Identify which cell holds the provided text, then report its [x, y] central coordinate. 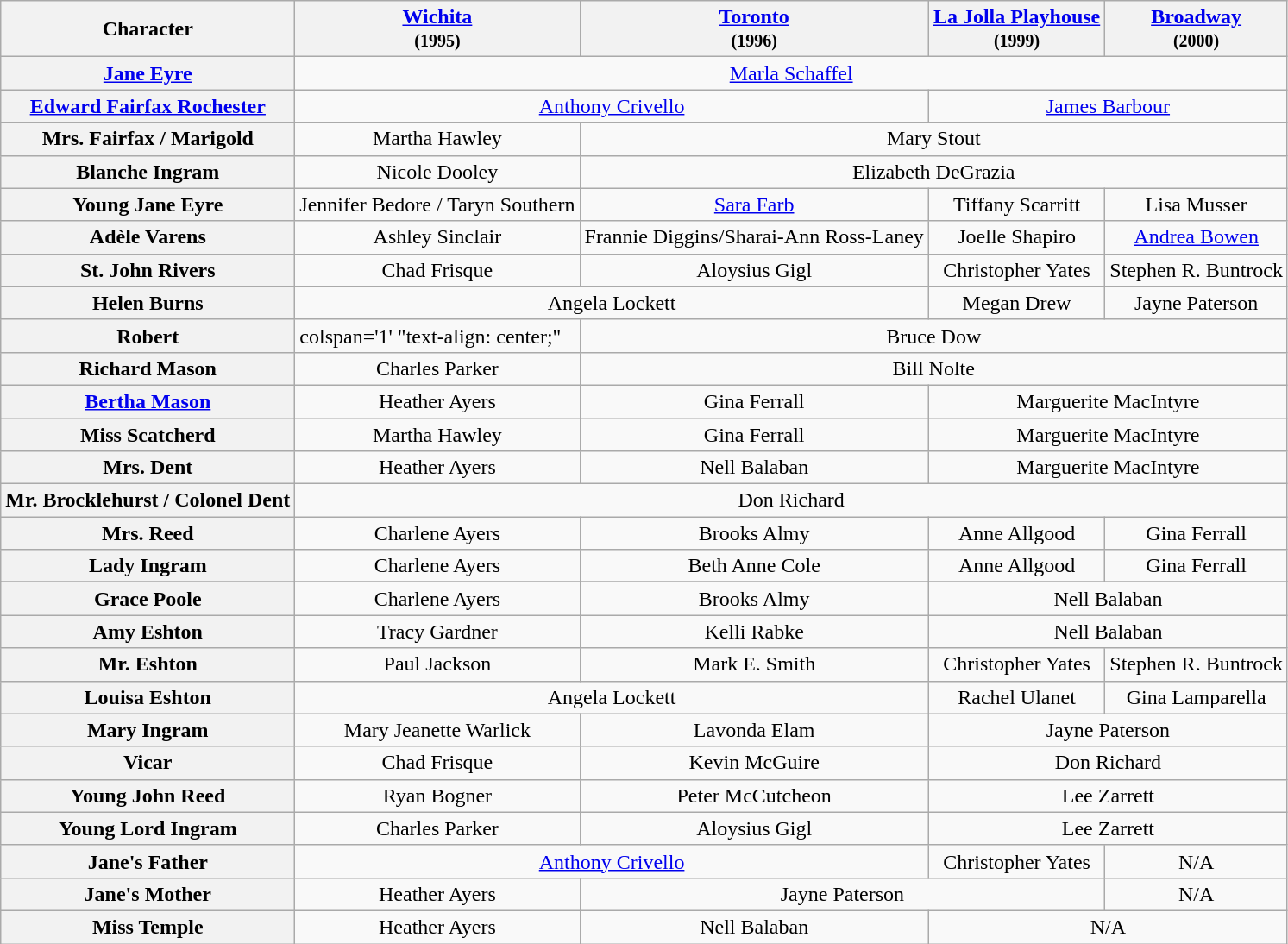
Louisa Eshton [148, 697]
Toronto (1996) [754, 29]
Elizabeth DeGrazia [933, 172]
Joelle Shapiro [1016, 237]
Tracy Gardner [437, 632]
Mr. Brocklehurst / Colonel Dent [148, 500]
Peter McCutcheon [754, 796]
Lavonda Elam [754, 730]
Mary Stout [933, 139]
Paul Jackson [437, 664]
Sara Farb [754, 205]
Bertha Mason [148, 401]
Bill Nolte [933, 368]
Miss Scatcherd [148, 434]
Ryan Bogner [437, 796]
Beth Anne Cole [754, 566]
Mrs. Fairfax / Marigold [148, 139]
Mr. Eshton [148, 664]
Mary Ingram [148, 730]
Amy Eshton [148, 632]
Miss Temple [148, 927]
Jane's Mother [148, 894]
Mrs. Reed [148, 533]
Rachel Ulanet [1016, 697]
Tiffany Scarritt [1016, 205]
Jennifer Bedore / Taryn Southern [437, 205]
Young John Reed [148, 796]
Wichita(1995) [437, 29]
Richard Mason [148, 368]
Mark E. Smith [754, 664]
Ashley Sinclair [437, 237]
Helen Burns [148, 303]
Character [148, 29]
Grace Poole [148, 599]
Edward Fairfax Rochester [148, 106]
Broadway(2000) [1197, 29]
James Barbour [1108, 106]
Young Jane Eyre [148, 205]
La Jolla Playhouse (1999) [1016, 29]
Kelli Rabke [754, 632]
Megan Drew [1016, 303]
Mary Jeanette Warlick [437, 730]
colspan='1' "text-align: center;" [437, 336]
Blanche Ingram [148, 172]
Jane's Father [148, 861]
Andrea Bowen [1197, 237]
Marla Schaffel [792, 73]
Adèle Varens [148, 237]
Young Lord Ingram [148, 828]
Mrs. Dent [148, 468]
Kevin McGuire [754, 763]
Bruce Dow [933, 336]
St. John Rivers [148, 270]
Vicar [148, 763]
Gina Lamparella [1197, 697]
Lady Ingram [148, 566]
Lisa Musser [1197, 205]
Frannie Diggins/Sharai-Ann Ross-Laney [754, 237]
Robert [148, 336]
Nicole Dooley [437, 172]
Jane Eyre [148, 73]
